Find where the given text appears and provide that cell's center as (X, Y) coordinate. 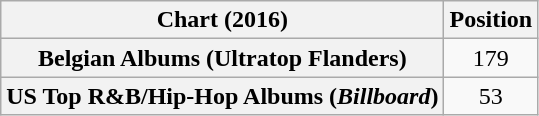
Belgian Albums (Ultratop Flanders) (222, 58)
US Top R&B/Hip-Hop Albums (Billboard) (222, 96)
179 (491, 58)
Position (491, 20)
Chart (2016) (222, 20)
53 (491, 96)
